Determine the [X, Y] coordinate at the center of the cell enclosing the given text.  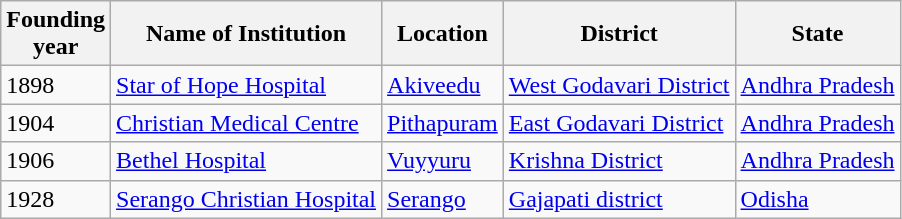
Star of Hope Hospital [246, 85]
Christian Medical Centre [246, 123]
Location [443, 34]
District [619, 34]
Krishna District [619, 161]
Gajapati district [619, 199]
Akiveedu [443, 85]
1898 [56, 85]
Pithapuram [443, 123]
1906 [56, 161]
East Godavari District [619, 123]
State [818, 34]
Bethel Hospital [246, 161]
1928 [56, 199]
Name of Institution [246, 34]
Serango Christian Hospital [246, 199]
West Godavari District [619, 85]
1904 [56, 123]
Vuyyuru [443, 161]
Serango [443, 199]
Foundingyear [56, 34]
Odisha [818, 199]
